Detect which cell encompasses the target text, then output its (x, y) center coordinate. 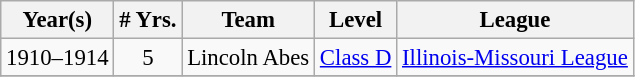
Class D (356, 58)
Year(s) (58, 20)
5 (148, 58)
League (515, 20)
Illinois-Missouri League (515, 58)
1910–1914 (58, 58)
Team (248, 20)
Level (356, 20)
# Yrs. (148, 20)
Lincoln Abes (248, 58)
